Find where the given text appears and provide that cell's center as (X, Y) coordinate. 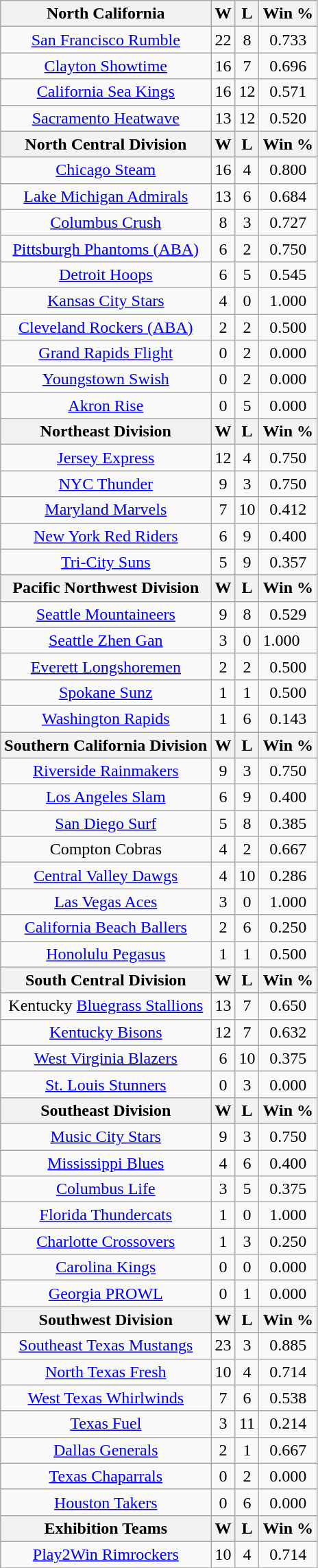
New York Red Riders (106, 536)
Sacramento Heatwave (106, 118)
South Central Division (106, 980)
Play2Win Rimrockers (106, 1554)
0.885 (288, 1346)
Northeast Division (106, 432)
Central Valley Dawgs (106, 876)
California Beach Ballers (106, 928)
Pacific Northwest Division (106, 588)
Houston Takers (106, 1502)
0.545 (288, 274)
0.800 (288, 170)
Everett Longshoremen (106, 666)
Grand Rapids Flight (106, 353)
Las Vegas Aces (106, 902)
Columbus Crush (106, 222)
Youngstown Swish (106, 379)
North Texas Fresh (106, 1372)
0.684 (288, 196)
Jersey Express (106, 458)
Florida Thundercats (106, 1215)
Georgia PROWL (106, 1294)
Kentucky Bisons (106, 1032)
Lake Michigan Admirals (106, 196)
0.385 (288, 823)
Seattle Zhen Gan (106, 640)
0.571 (288, 92)
23 (223, 1346)
San Diego Surf (106, 823)
West Virginia Blazers (106, 1058)
North California (106, 14)
0.143 (288, 718)
Southern California Division (106, 745)
Carolina Kings (106, 1267)
Los Angeles Slam (106, 797)
Kansas City Stars (106, 301)
0.632 (288, 1032)
Texas Fuel (106, 1424)
Akron Rise (106, 406)
Honolulu Pegasus (106, 954)
0.520 (288, 118)
Chicago Steam (106, 170)
Clayton Showtime (106, 66)
0.727 (288, 222)
0.412 (288, 510)
San Francisco Rumble (106, 40)
Music City Stars (106, 1136)
St. Louis Stunners (106, 1084)
Spokane Sunz (106, 692)
0.696 (288, 66)
0.650 (288, 1006)
0.286 (288, 876)
Maryland Marvels (106, 510)
Exhibition Teams (106, 1528)
West Texas Whirlwinds (106, 1398)
North Central Division (106, 144)
22 (223, 40)
Southeast Division (106, 1110)
Compton Cobras (106, 850)
Southeast Texas Mustangs (106, 1346)
Cleveland Rockers (ABA) (106, 327)
California Sea Kings (106, 92)
Texas Chaparrals (106, 1476)
Southwest Division (106, 1320)
Washington Rapids (106, 718)
Riverside Rainmakers (106, 771)
11 (247, 1424)
0.214 (288, 1424)
NYC Thunder (106, 484)
0.733 (288, 40)
0.357 (288, 562)
Columbus Life (106, 1189)
Seattle Mountaineers (106, 614)
0.529 (288, 614)
0.538 (288, 1398)
Dallas Generals (106, 1450)
Kentucky Bluegrass Stallions (106, 1006)
Detroit Hoops (106, 274)
Mississippi Blues (106, 1163)
Charlotte Crossovers (106, 1241)
Tri-City Suns (106, 562)
Pittsburgh Phantoms (ABA) (106, 248)
